Capture the cell that displays the provided text and extract its (x, y) central coordinate. 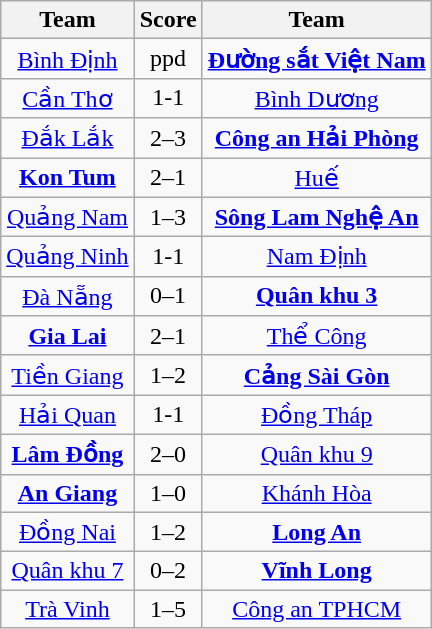
Công an Hải Phòng (316, 138)
Quảng Nam (68, 217)
Quân khu 7 (68, 571)
Bình Dương (316, 98)
0–2 (168, 571)
2–3 (168, 138)
Quân khu 9 (316, 454)
1–3 (168, 217)
Đường sắt Việt Nam (316, 59)
Khánh Hòa (316, 493)
Bình Định (68, 59)
Thể Công (316, 336)
Đà Nẵng (68, 296)
Vĩnh Long (316, 571)
Kon Tum (68, 178)
Đồng Tháp (316, 415)
Đồng Nai (68, 532)
Đắk Lắk (68, 138)
Cảng Sài Gòn (316, 375)
Công an TPHCM (316, 609)
0–1 (168, 296)
Sông Lam Nghệ An (316, 217)
Cần Thơ (68, 98)
Long An (316, 532)
Score (168, 20)
2–0 (168, 454)
1–0 (168, 493)
Tiền Giang (68, 375)
Huế (316, 178)
Trà Vinh (68, 609)
Gia Lai (68, 336)
Nam Định (316, 257)
Lâm Đồng (68, 454)
Hải Quan (68, 415)
Quân khu 3 (316, 296)
Quảng Ninh (68, 257)
ppd (168, 59)
An Giang (68, 493)
1–5 (168, 609)
